For the text-containing cell, return its midpoint in (X, Y) coordinate format. 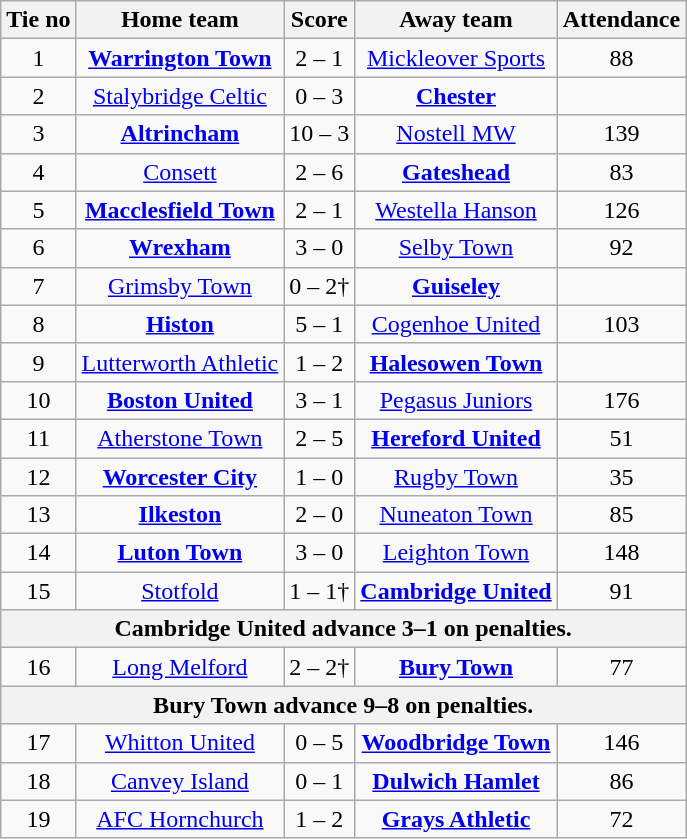
9 (38, 362)
Cogenhoe United (456, 324)
0 – 1 (320, 781)
Mickleover Sports (456, 58)
Stotfold (180, 591)
Warrington Town (180, 58)
Grimsby Town (180, 286)
13 (38, 515)
Tie no (38, 20)
Score (320, 20)
83 (621, 172)
Hereford United (456, 438)
19 (38, 819)
AFC Hornchurch (180, 819)
Lutterworth Athletic (180, 362)
Chester (456, 96)
2 – 2† (320, 667)
1 – 1† (320, 591)
Bury Town advance 9–8 on penalties. (344, 705)
17 (38, 743)
92 (621, 248)
148 (621, 553)
10 – 3 (320, 134)
1 – 0 (320, 477)
88 (621, 58)
16 (38, 667)
2 (38, 96)
8 (38, 324)
Gateshead (456, 172)
Stalybridge Celtic (180, 96)
3 – 1 (320, 400)
176 (621, 400)
2 – 6 (320, 172)
11 (38, 438)
Attendance (621, 20)
Ilkeston (180, 515)
Macclesfield Town (180, 210)
139 (621, 134)
Guiseley (456, 286)
Boston United (180, 400)
3 (38, 134)
5 (38, 210)
Dulwich Hamlet (456, 781)
Halesowen Town (456, 362)
Histon (180, 324)
146 (621, 743)
2 – 0 (320, 515)
0 – 5 (320, 743)
Grays Athletic (456, 819)
Wrexham (180, 248)
4 (38, 172)
Selby Town (456, 248)
Nuneaton Town (456, 515)
2 – 5 (320, 438)
Leighton Town (456, 553)
12 (38, 477)
Consett (180, 172)
Long Melford (180, 667)
15 (38, 591)
5 – 1 (320, 324)
Luton Town (180, 553)
Home team (180, 20)
6 (38, 248)
35 (621, 477)
Nostell MW (456, 134)
1 (38, 58)
Worcester City (180, 477)
103 (621, 324)
0 – 3 (320, 96)
Bury Town (456, 667)
Pegasus Juniors (456, 400)
Whitton United (180, 743)
7 (38, 286)
Cambridge United (456, 591)
0 – 2† (320, 286)
126 (621, 210)
51 (621, 438)
10 (38, 400)
Westella Hanson (456, 210)
91 (621, 591)
Cambridge United advance 3–1 on penalties. (344, 629)
Away team (456, 20)
Rugby Town (456, 477)
85 (621, 515)
86 (621, 781)
77 (621, 667)
Canvey Island (180, 781)
18 (38, 781)
Woodbridge Town (456, 743)
Atherstone Town (180, 438)
14 (38, 553)
Altrincham (180, 134)
72 (621, 819)
